Find where the given text appears and provide that cell's center as [X, Y] coordinate. 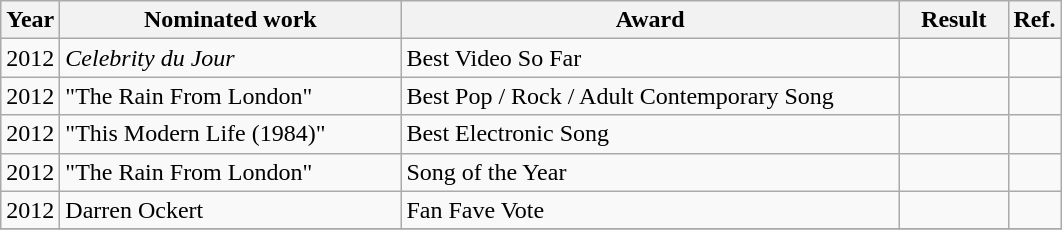
Best Pop / Rock / Adult Contemporary Song [650, 96]
Celebrity du Jour [230, 58]
Song of the Year [650, 172]
Award [650, 20]
"This Modern Life (1984)" [230, 134]
Best Video So Far [650, 58]
Fan Fave Vote [650, 210]
Best Electronic Song [650, 134]
Ref. [1034, 20]
Result [954, 20]
Nominated work [230, 20]
Year [30, 20]
Darren Ockert [230, 210]
